Capture the cell that displays the provided text and extract its [x, y] central coordinate. 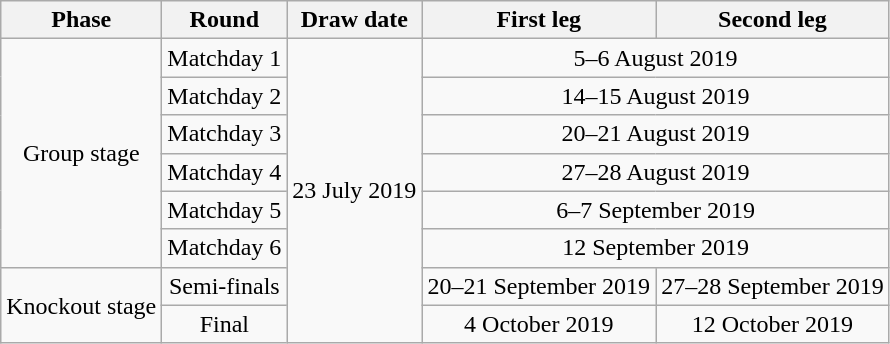
Final [224, 324]
12 September 2019 [656, 248]
Group stage [82, 153]
27–28 September 2019 [773, 286]
4 October 2019 [539, 324]
6–7 September 2019 [656, 210]
Matchday 2 [224, 96]
20–21 September 2019 [539, 286]
Matchday 3 [224, 134]
Matchday 4 [224, 172]
23 July 2019 [354, 191]
12 October 2019 [773, 324]
First leg [539, 20]
20–21 August 2019 [656, 134]
14–15 August 2019 [656, 96]
Draw date [354, 20]
Knockout stage [82, 305]
27–28 August 2019 [656, 172]
5–6 August 2019 [656, 58]
Matchday 6 [224, 248]
Round [224, 20]
Second leg [773, 20]
Matchday 1 [224, 58]
Phase [82, 20]
Matchday 5 [224, 210]
Semi-finals [224, 286]
